Detect which cell encompasses the target text, then output its [X, Y] center coordinate. 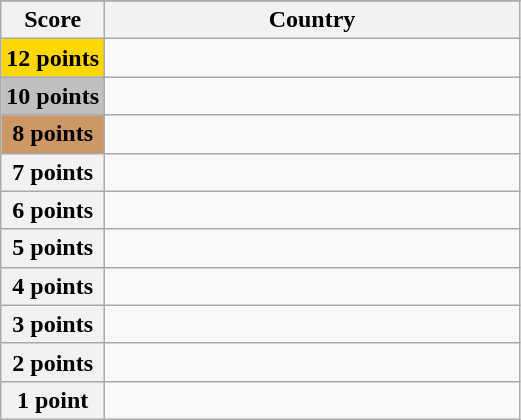
Country [312, 20]
2 points [53, 362]
6 points [53, 210]
8 points [53, 134]
5 points [53, 248]
Score [53, 20]
4 points [53, 286]
10 points [53, 96]
1 point [53, 400]
7 points [53, 172]
12 points [53, 58]
3 points [53, 324]
